Search for the cell housing the specified text and yield its [X, Y] center coordinate. 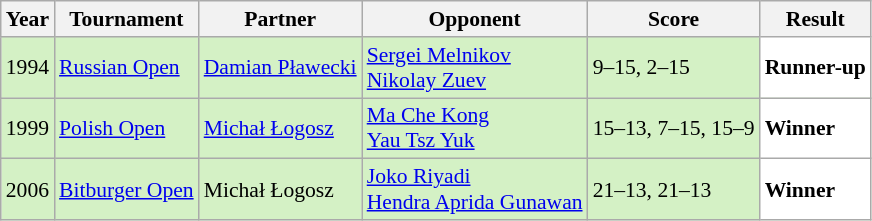
Damian Pławecki [280, 68]
Opponent [475, 19]
15–13, 7–15, 15–9 [674, 128]
Bitburger Open [126, 190]
1999 [28, 128]
2006 [28, 190]
Tournament [126, 19]
Year [28, 19]
Result [816, 19]
Ma Che Kong Yau Tsz Yuk [475, 128]
Score [674, 19]
Partner [280, 19]
Russian Open [126, 68]
1994 [28, 68]
9–15, 2–15 [674, 68]
Joko Riyadi Hendra Aprida Gunawan [475, 190]
Sergei Melnikov Nikolay Zuev [475, 68]
Runner-up [816, 68]
Polish Open [126, 128]
21–13, 21–13 [674, 190]
